Provide the (x, y) coordinate of the cell's center where the given text is located.  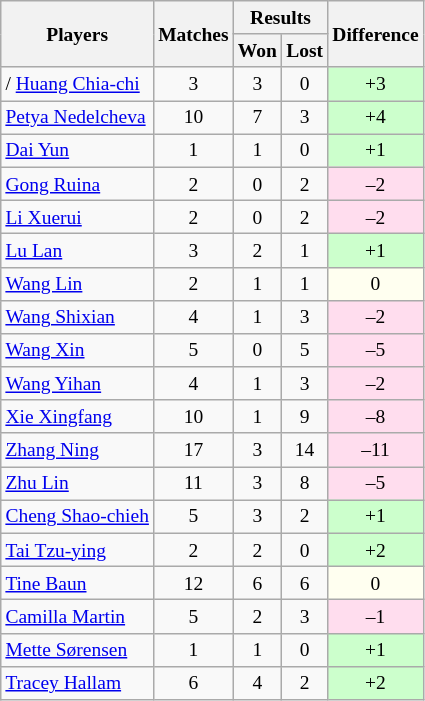
Difference (376, 34)
8 (305, 484)
+3 (376, 84)
Gong Ruina (78, 184)
Cheng Shao-chieh (78, 516)
Camilla Martin (78, 616)
Lost (305, 50)
Dai Yun (78, 150)
Won (257, 50)
14 (305, 450)
11 (194, 484)
Tine Baun (78, 584)
Wang Xin (78, 350)
Wang Shixian (78, 316)
Mette Sørensen (78, 650)
Wang Yihan (78, 384)
Lu Lan (78, 250)
Zhang Ning (78, 450)
9 (305, 416)
12 (194, 584)
Tai Tzu-ying (78, 550)
/ Huang Chia-chi (78, 84)
Results (280, 18)
+4 (376, 118)
7 (257, 118)
Tracey Hallam (78, 682)
Petya Nedelcheva (78, 118)
Matches (194, 34)
Players (78, 34)
–1 (376, 616)
Wang Lin (78, 284)
–11 (376, 450)
Zhu Lin (78, 484)
Li Xuerui (78, 216)
–8 (376, 416)
17 (194, 450)
Xie Xingfang (78, 416)
